Extract the (X, Y) coordinate from the center of the cell holding the provided text.  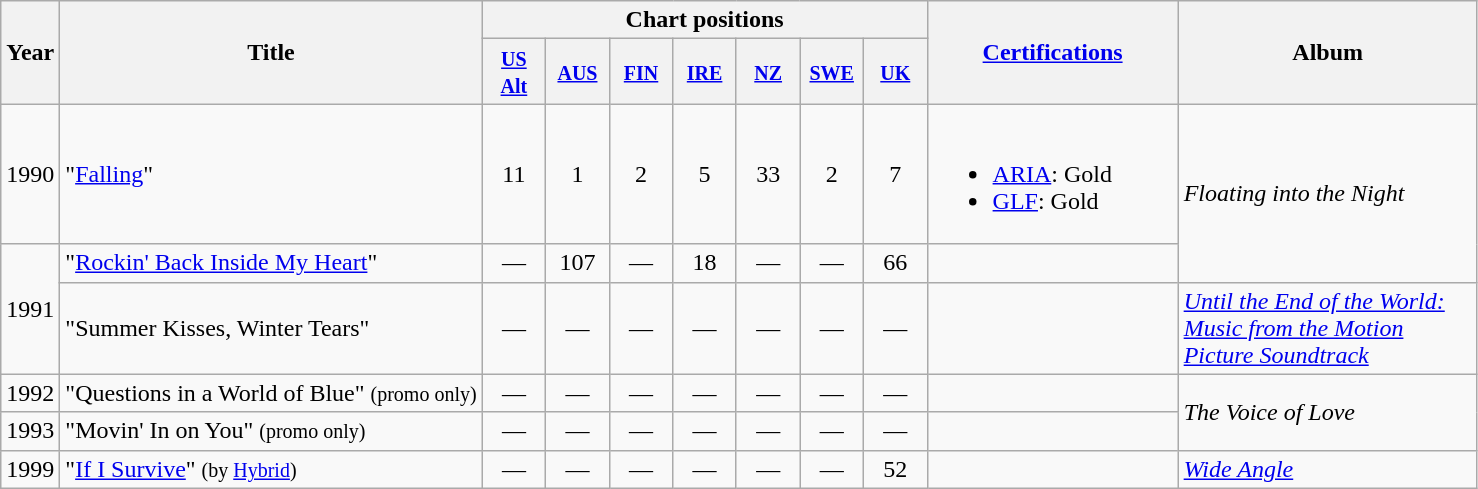
US Alt (514, 72)
Until the End of the World: Music from the Motion Picture Soundtrack (1328, 328)
Certifications (1052, 52)
52 (896, 469)
1991 (30, 309)
Chart positions (704, 20)
1993 (30, 431)
107 (578, 263)
1990 (30, 174)
ARIA: GoldGLF: Gold (1052, 174)
IRE (705, 72)
1999 (30, 469)
FIN (641, 72)
Album (1328, 52)
NZ (768, 72)
"If I Survive" (by Hybrid) (271, 469)
1 (578, 174)
Year (30, 52)
33 (768, 174)
AUS (578, 72)
"Questions in a World of Blue" (promo only) (271, 393)
"Rockin' Back Inside My Heart" (271, 263)
66 (896, 263)
1992 (30, 393)
The Voice of Love (1328, 412)
11 (514, 174)
5 (705, 174)
18 (705, 263)
7 (896, 174)
Title (271, 52)
"Movin' In on You" (promo only) (271, 431)
Wide Angle (1328, 469)
"Summer Kisses, Winter Tears" (271, 328)
UK (896, 72)
"Falling" (271, 174)
SWE (832, 72)
Floating into the Night (1328, 193)
